Scan for the cell matching the given text and deliver its (X, Y) coordinate at center. 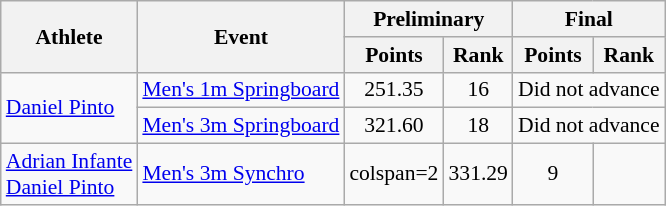
Men's 3m Springboard (240, 126)
Men's 1m Springboard (240, 90)
Daniel Pinto (70, 108)
331.29 (478, 174)
Final (589, 19)
18 (478, 126)
Men's 3m Synchro (240, 174)
Athlete (70, 36)
16 (478, 90)
9 (553, 174)
Adrian InfanteDaniel Pinto (70, 174)
Event (240, 36)
321.60 (394, 126)
colspan=2 (394, 174)
251.35 (394, 90)
Preliminary (428, 19)
